Search for the cell housing the specified text and yield its (X, Y) center coordinate. 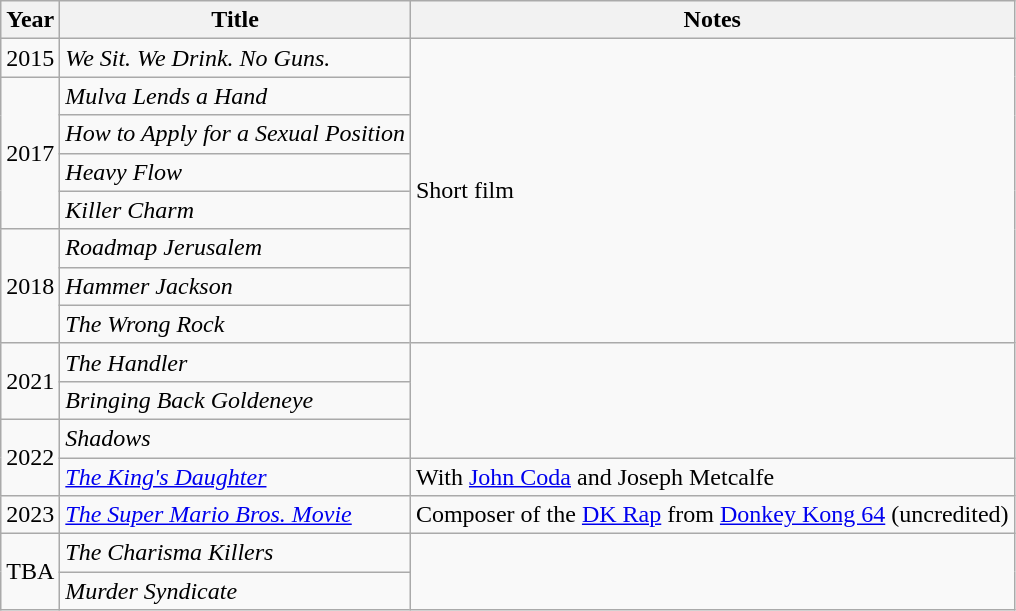
Shadows (236, 438)
Bringing Back Goldeneye (236, 400)
The Charisma Killers (236, 553)
2023 (30, 515)
Short film (712, 191)
The Super Mario Bros. Movie (236, 515)
2018 (30, 286)
Roadmap Jerusalem (236, 248)
Killer Charm (236, 210)
The Wrong Rock (236, 324)
Hammer Jackson (236, 286)
The Handler (236, 362)
Title (236, 20)
2017 (30, 153)
2021 (30, 381)
Notes (712, 20)
How to Apply for a Sexual Position (236, 134)
TBA (30, 572)
Mulva Lends a Hand (236, 96)
Year (30, 20)
The King's Daughter (236, 477)
Murder Syndicate (236, 591)
Heavy Flow (236, 172)
2022 (30, 457)
Composer of the DK Rap from Donkey Kong 64 (uncredited) (712, 515)
We Sit. We Drink. No Guns. (236, 58)
With John Coda and Joseph Metcalfe (712, 477)
2015 (30, 58)
